Scan for the cell matching the given text and deliver its [X, Y] coordinate at center. 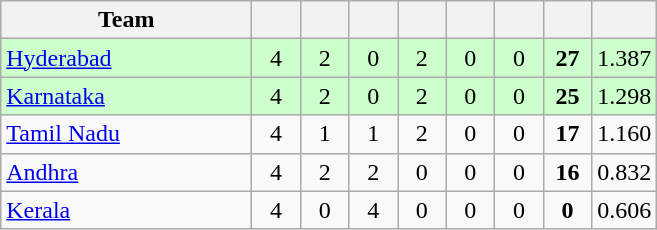
1.160 [624, 134]
Hyderabad [126, 58]
16 [568, 172]
17 [568, 134]
25 [568, 96]
Andhra [126, 172]
Team [126, 20]
27 [568, 58]
0.832 [624, 172]
Karnataka [126, 96]
Tamil Nadu [126, 134]
1.298 [624, 96]
0.606 [624, 210]
1.387 [624, 58]
Kerala [126, 210]
